Output the (X, Y) coordinate of the center of the cell containing the given text.  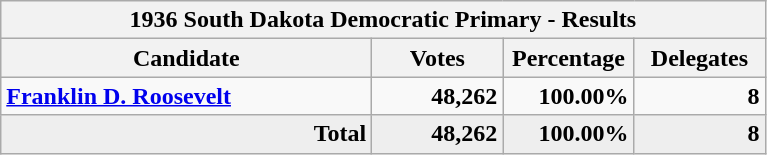
Votes (438, 58)
Franklin D. Roosevelt (186, 96)
Total (186, 134)
1936 South Dakota Democratic Primary - Results (383, 20)
Percentage (568, 58)
Delegates (700, 58)
Candidate (186, 58)
